Return (X, Y) of the center of cell containing provided text 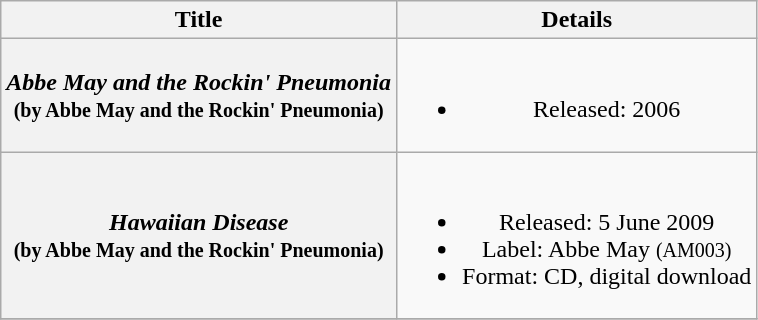
Hawaiian Disease (by Abbe May and the Rockin' Pneumonia) (199, 236)
Abbe May and the Rockin' Pneumonia (by Abbe May and the Rockin' Pneumonia) (199, 96)
Released: 5 June 2009Label: Abbe May (AM003)Format: CD, digital download (577, 236)
Title (199, 20)
Released: 2006 (577, 96)
Details (577, 20)
